Provide the [x, y] coordinate of the cell's center where the given text is located.  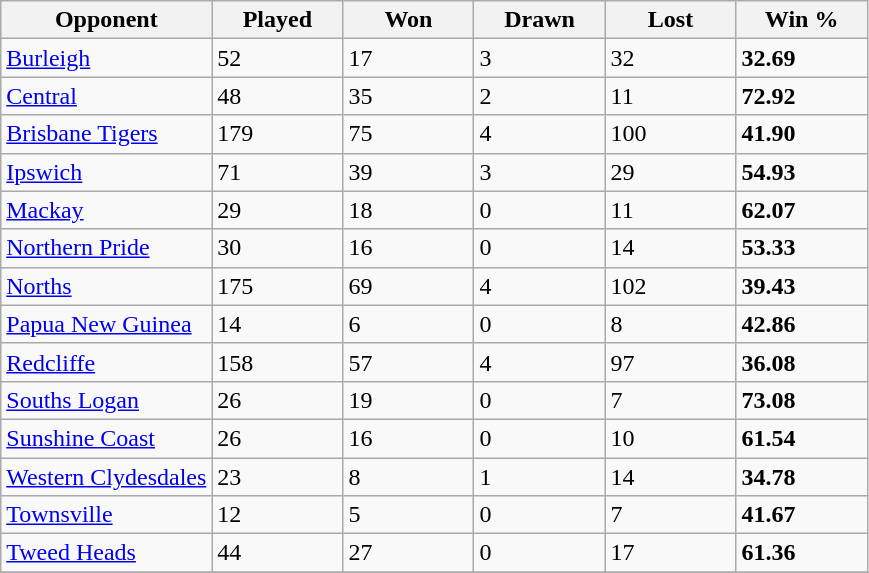
Norths [106, 286]
61.54 [802, 438]
30 [278, 248]
53.33 [802, 248]
52 [278, 58]
5 [408, 515]
62.07 [802, 210]
Tweed Heads [106, 553]
41.67 [802, 515]
100 [670, 134]
175 [278, 286]
75 [408, 134]
36.08 [802, 362]
27 [408, 553]
54.93 [802, 172]
Lost [670, 20]
Played [278, 20]
Opponent [106, 20]
42.86 [802, 324]
Win % [802, 20]
102 [670, 286]
32 [670, 58]
Brisbane Tigers [106, 134]
18 [408, 210]
34.78 [802, 477]
1 [540, 477]
69 [408, 286]
Central [106, 96]
73.08 [802, 400]
Souths Logan [106, 400]
Western Clydesdales [106, 477]
19 [408, 400]
158 [278, 362]
Won [408, 20]
10 [670, 438]
6 [408, 324]
72.92 [802, 96]
41.90 [802, 134]
Drawn [540, 20]
Mackay [106, 210]
35 [408, 96]
39.43 [802, 286]
48 [278, 96]
61.36 [802, 553]
179 [278, 134]
Papua New Guinea [106, 324]
Burleigh [106, 58]
32.69 [802, 58]
44 [278, 553]
Sunshine Coast [106, 438]
97 [670, 362]
57 [408, 362]
Northern Pride [106, 248]
12 [278, 515]
Townsville [106, 515]
2 [540, 96]
23 [278, 477]
Redcliffe [106, 362]
71 [278, 172]
Ipswich [106, 172]
39 [408, 172]
